Scan for the cell matching the given text and deliver its [x, y] coordinate at center. 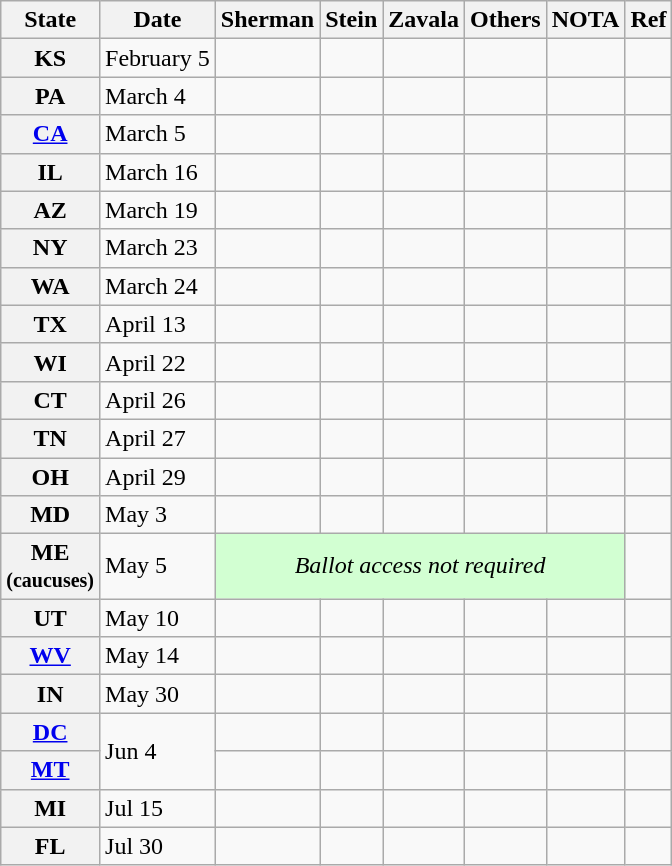
April 29 [158, 477]
WA [50, 286]
Jun 4 [158, 751]
MI [50, 808]
Jul 30 [158, 846]
MD [50, 515]
March 24 [158, 286]
February 5 [158, 58]
IL [50, 172]
Stein [352, 20]
May 10 [158, 618]
CT [50, 400]
April 22 [158, 362]
April 27 [158, 438]
Sherman [267, 20]
May 5 [158, 566]
KS [50, 58]
March 5 [158, 134]
April 26 [158, 400]
NY [50, 248]
Jul 15 [158, 808]
ME(caucuses) [50, 566]
WV [50, 656]
May 3 [158, 515]
FL [50, 846]
March 23 [158, 248]
DC [50, 732]
PA [50, 96]
OH [50, 477]
March 16 [158, 172]
May 14 [158, 656]
Date [158, 20]
April 13 [158, 324]
March 4 [158, 96]
May 30 [158, 694]
State [50, 20]
Ballot access not required [420, 566]
CA [50, 134]
WI [50, 362]
TX [50, 324]
NOTA [586, 20]
Zavala [424, 20]
March 19 [158, 210]
TN [50, 438]
Ref [648, 20]
AZ [50, 210]
MT [50, 770]
UT [50, 618]
Others [506, 20]
IN [50, 694]
